Capture the cell that displays the provided text and extract its (x, y) central coordinate. 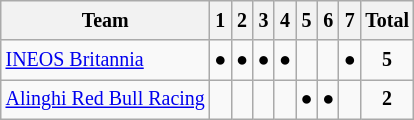
Alinghi Red Bull Racing (106, 100)
4 (285, 20)
6 (328, 20)
INEOS Britannia (106, 60)
3 (264, 20)
Total (388, 20)
7 (350, 20)
1 (221, 20)
Team (106, 20)
